Return the (x, y) coordinate for the center point of the cell that contains the specified text.  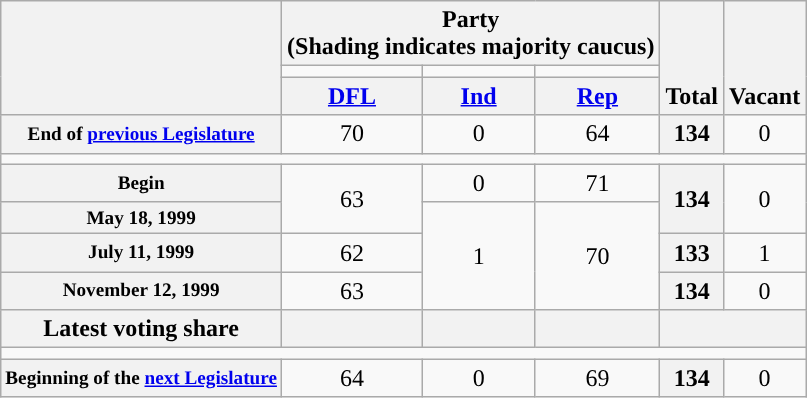
November 12, 1999 (142, 291)
Rep (598, 96)
Total (692, 58)
Beginning of the next Legislature (142, 378)
Begin (142, 183)
Ind (478, 96)
71 (598, 183)
DFL (352, 96)
July 11, 1999 (142, 253)
Latest voting share (142, 329)
133 (692, 253)
Party (Shading indicates majority caucus) (471, 34)
End of previous Legislature (142, 134)
69 (598, 378)
May 18, 1999 (142, 218)
62 (352, 253)
Vacant (764, 58)
